Output the (X, Y) coordinate of the center of the cell containing the given text.  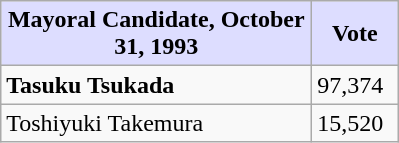
Vote (355, 34)
15,520 (355, 123)
97,374 (355, 85)
Mayoral Candidate, October 31, 1993 (156, 34)
Toshiyuki Takemura (156, 123)
Tasuku Tsukada (156, 85)
